Locate the cell with the specified text and output its (x, y) center coordinate. 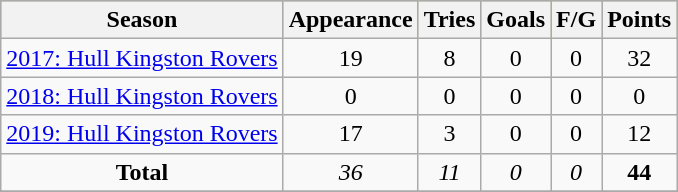
32 (640, 58)
19 (350, 58)
F/G (576, 20)
17 (350, 134)
Tries (450, 20)
2018: Hull Kingston Rovers (142, 96)
11 (450, 172)
12 (640, 134)
2017: Hull Kingston Rovers (142, 58)
8 (450, 58)
36 (350, 172)
Season (142, 20)
Appearance (350, 20)
Total (142, 172)
Goals (516, 20)
Points (640, 20)
3 (450, 134)
44 (640, 172)
2019: Hull Kingston Rovers (142, 134)
